Detect which cell encompasses the target text, then output its [X, Y] center coordinate. 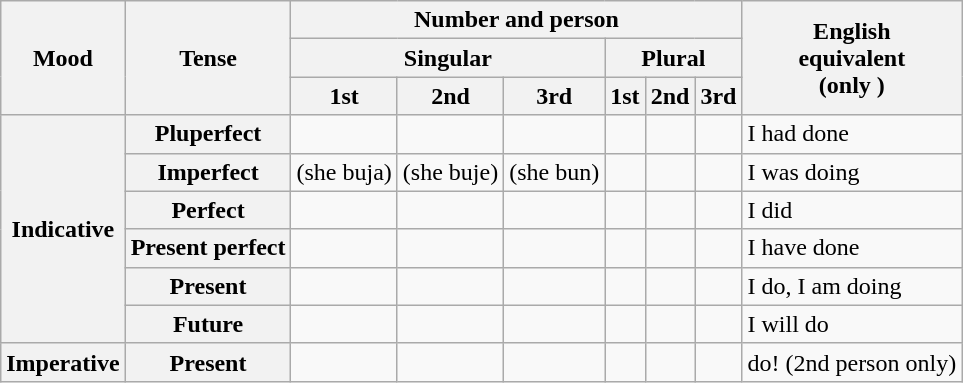
Pluperfect [208, 134]
Future [208, 324]
Present perfect [208, 248]
Tense [208, 58]
Singular [448, 58]
I was doing [852, 172]
I do, I am doing [852, 286]
I did [852, 210]
I have done [852, 248]
(she bun) [554, 172]
Number and person [516, 20]
Imperfect [208, 172]
(she buja) [344, 172]
Indicative [63, 229]
Englishequivalent(only ) [852, 58]
Perfect [208, 210]
(she buje) [450, 172]
Imperative [63, 362]
Mood [63, 58]
I will do [852, 324]
do! (2nd person only) [852, 362]
I had done [852, 134]
Plural [674, 58]
